Pinpoint the cell where the given text exists, returning its (x, y) midpoint coordinate. 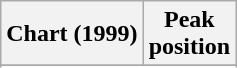
Chart (1999) (72, 34)
Peakposition (189, 34)
